Pinpoint the cell where the given text exists, returning its (X, Y) midpoint coordinate. 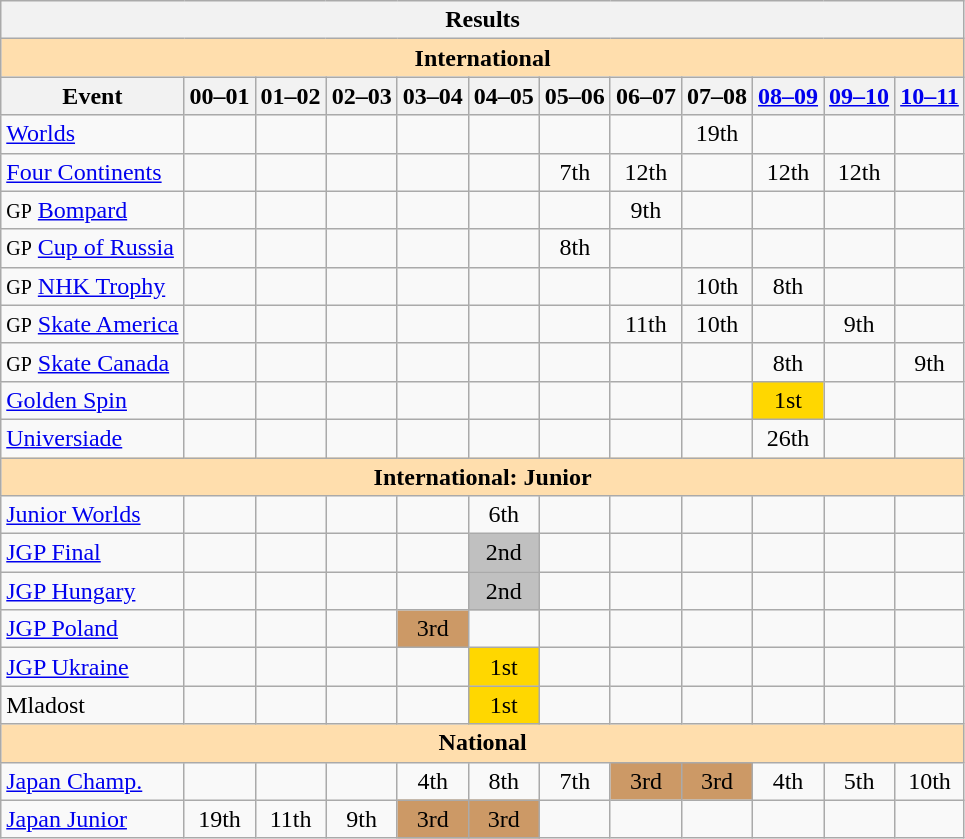
01–02 (290, 96)
Japan Junior (92, 819)
02–03 (362, 96)
JGP Ukraine (92, 667)
GP Skate Canada (92, 362)
06–07 (646, 96)
JGP Hungary (92, 591)
09–10 (860, 96)
Universiade (92, 438)
International (483, 58)
National (483, 743)
00–01 (220, 96)
5th (860, 781)
Mladost (92, 705)
Four Continents (92, 172)
07–08 (716, 96)
26th (788, 438)
Event (92, 96)
08–09 (788, 96)
Junior Worlds (92, 515)
03–04 (432, 96)
6th (504, 515)
GP Cup of Russia (92, 248)
GP NHK Trophy (92, 286)
04–05 (504, 96)
05–06 (574, 96)
Golden Spin (92, 400)
International: Junior (483, 477)
GP Skate America (92, 324)
10–11 (930, 96)
Worlds (92, 134)
JGP Final (92, 553)
JGP Poland (92, 629)
Japan Champ. (92, 781)
Results (483, 20)
GP Bompard (92, 210)
